Find where the given text appears and provide that cell's center as [X, Y] coordinate. 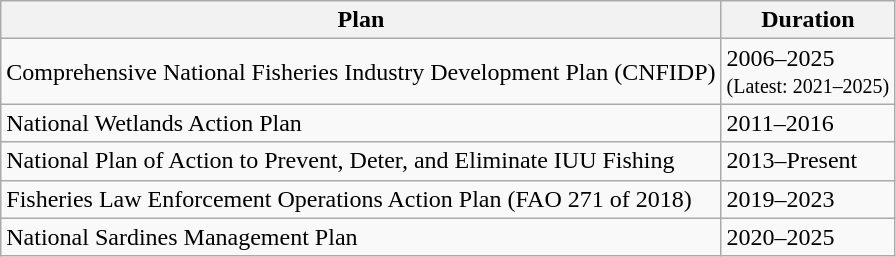
National Sardines Management Plan [361, 237]
National Plan of Action to Prevent, Deter, and Eliminate IUU Fishing [361, 161]
2013–Present [808, 161]
Plan [361, 20]
2006–2025(Latest: 2021–2025) [808, 72]
National Wetlands Action Plan [361, 123]
Comprehensive National Fisheries Industry Development Plan (CNFIDP) [361, 72]
Fisheries Law Enforcement Operations Action Plan (FAO 271 of 2018) [361, 199]
2020–2025 [808, 237]
Duration [808, 20]
2019–2023 [808, 199]
2011–2016 [808, 123]
